Output the [x, y] coordinate of the center of the cell containing the given text.  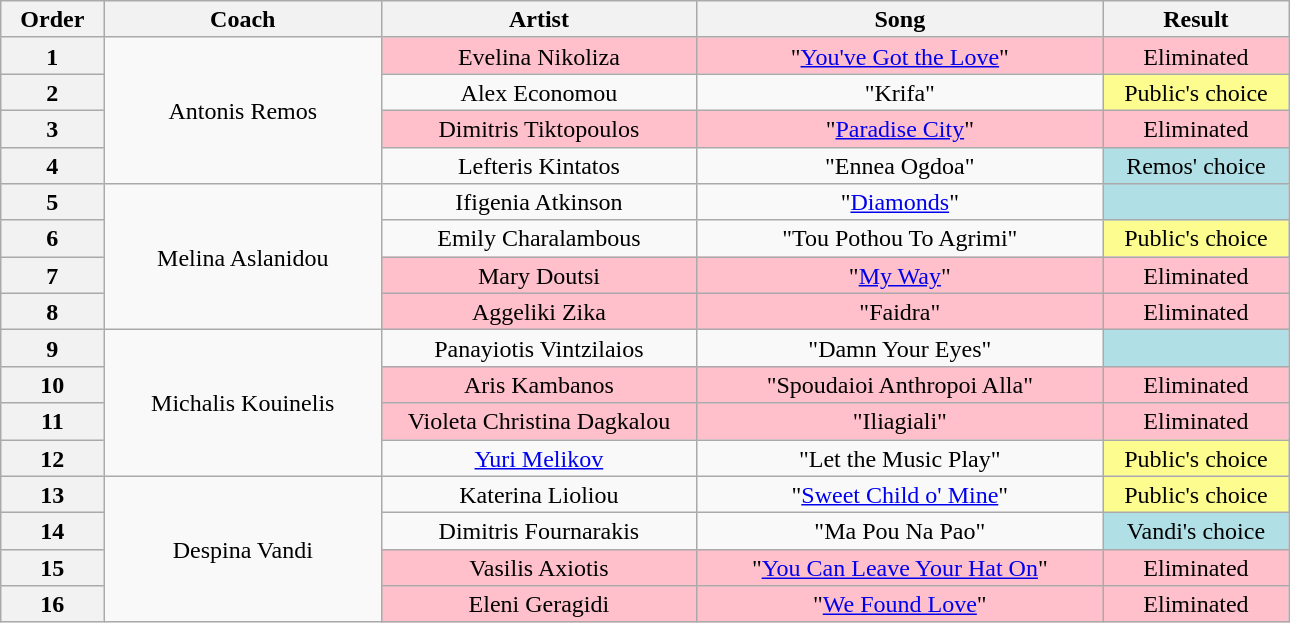
5 [52, 202]
4 [52, 166]
11 [52, 422]
Violeta Christina Dagkalou [540, 422]
Artist [540, 20]
"Ennea Ogdoa" [900, 166]
Emily Charalambous [540, 238]
16 [52, 604]
"Iliagiali" [900, 422]
"You Can Leave Your Hat On" [900, 568]
Michalis Kouinelis [243, 403]
Katerina Lioliou [540, 494]
Antonis Remos [243, 110]
"Krifa" [900, 92]
15 [52, 568]
8 [52, 312]
Melina Aslanidou [243, 257]
7 [52, 276]
Result [1196, 20]
Dimitris Tiktopoulos [540, 128]
Alex Economou [540, 92]
"My Way" [900, 276]
Aris Kambanos [540, 384]
3 [52, 128]
1 [52, 56]
9 [52, 348]
Ifigenia Atkinson [540, 202]
"You've Got the Love" [900, 56]
Dimitris Fournarakis [540, 532]
"Spoudaioi Anthropoi Alla" [900, 384]
"Sweet Child o' Mine" [900, 494]
Panayiotis Vintzilaios [540, 348]
Song [900, 20]
2 [52, 92]
"Faidra" [900, 312]
Despina Vandi [243, 549]
"We Found Love" [900, 604]
Vandi's choice [1196, 532]
Mary Doutsi [540, 276]
Coach [243, 20]
"Paradise City" [900, 128]
12 [52, 458]
Order [52, 20]
6 [52, 238]
Evelina Nikoliza [540, 56]
13 [52, 494]
Vasilis Axiotis [540, 568]
"Ma Pou Na Pao" [900, 532]
"Let the Music Play" [900, 458]
Aggeliki Zika [540, 312]
Remos' choice [1196, 166]
Eleni Geragidi [540, 604]
Yuri Melikov [540, 458]
14 [52, 532]
Lefteris Kintatos [540, 166]
"Damn Your Eyes" [900, 348]
"Tou Pothou To Agrimi" [900, 238]
"Diamonds" [900, 202]
10 [52, 384]
